Detect which cell encompasses the target text, then output its (x, y) center coordinate. 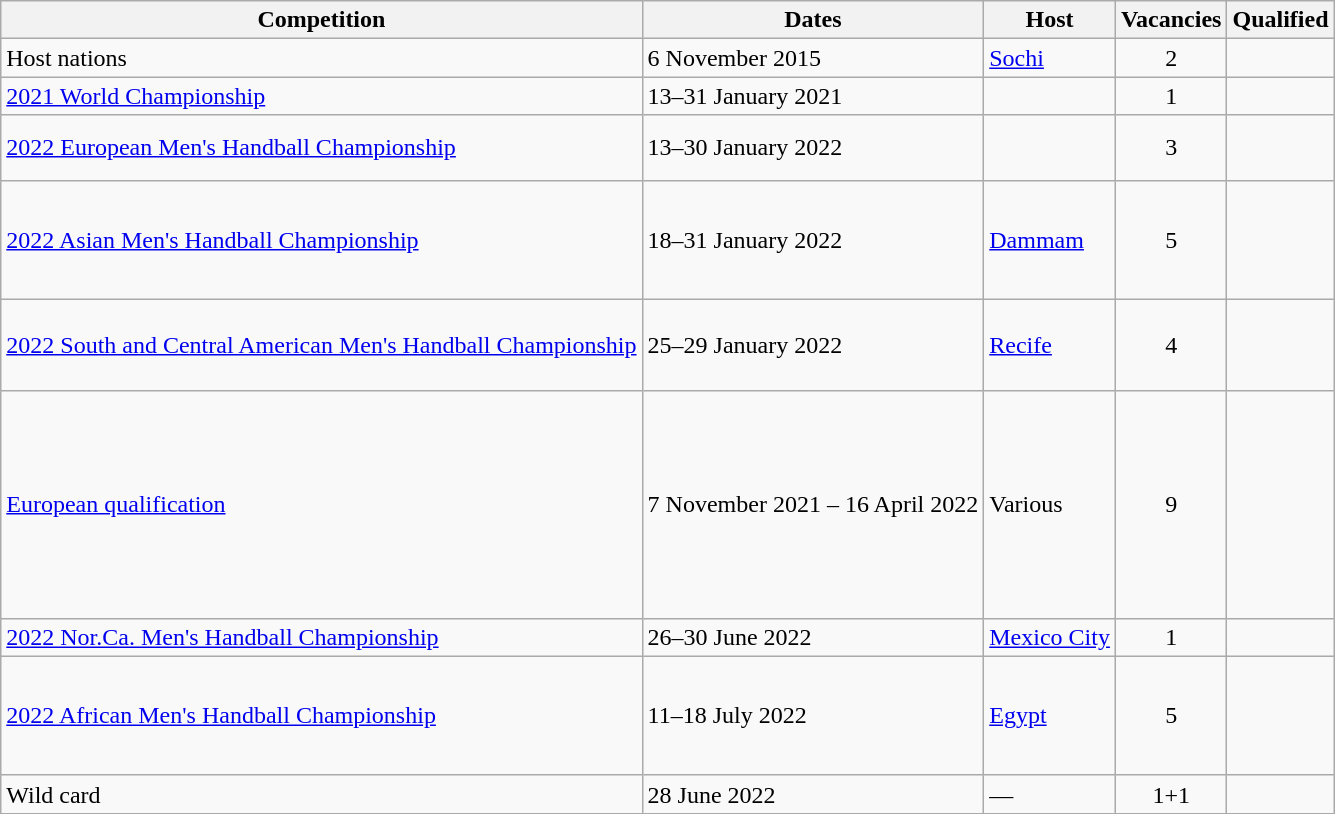
European qualification (322, 504)
13–31 January 2021 (813, 96)
Qualified (1280, 20)
2022 Asian Men's Handball Championship (322, 240)
Competition (322, 20)
9 (1171, 504)
4 (1171, 345)
Mexico City (1050, 637)
11–18 July 2022 (813, 716)
Egypt (1050, 716)
3 (1171, 148)
28 June 2022 (813, 794)
2022 European Men's Handball Championship (322, 148)
7 November 2021 – 16 April 2022 (813, 504)
Host (1050, 20)
2022 Nor.Ca. Men's Handball Championship (322, 637)
Vacancies (1171, 20)
2022 African Men's Handball Championship (322, 716)
Dates (813, 20)
13–30 January 2022 (813, 148)
— (1050, 794)
Recife (1050, 345)
6 November 2015 (813, 58)
2021 World Championship (322, 96)
25–29 January 2022 (813, 345)
Host nations (322, 58)
2 (1171, 58)
Wild card (322, 794)
Various (1050, 504)
Dammam (1050, 240)
18–31 January 2022 (813, 240)
2022 South and Central American Men's Handball Championship (322, 345)
26–30 June 2022 (813, 637)
1+1 (1171, 794)
Sochi (1050, 58)
